Detect which cell encompasses the target text, then output its (X, Y) center coordinate. 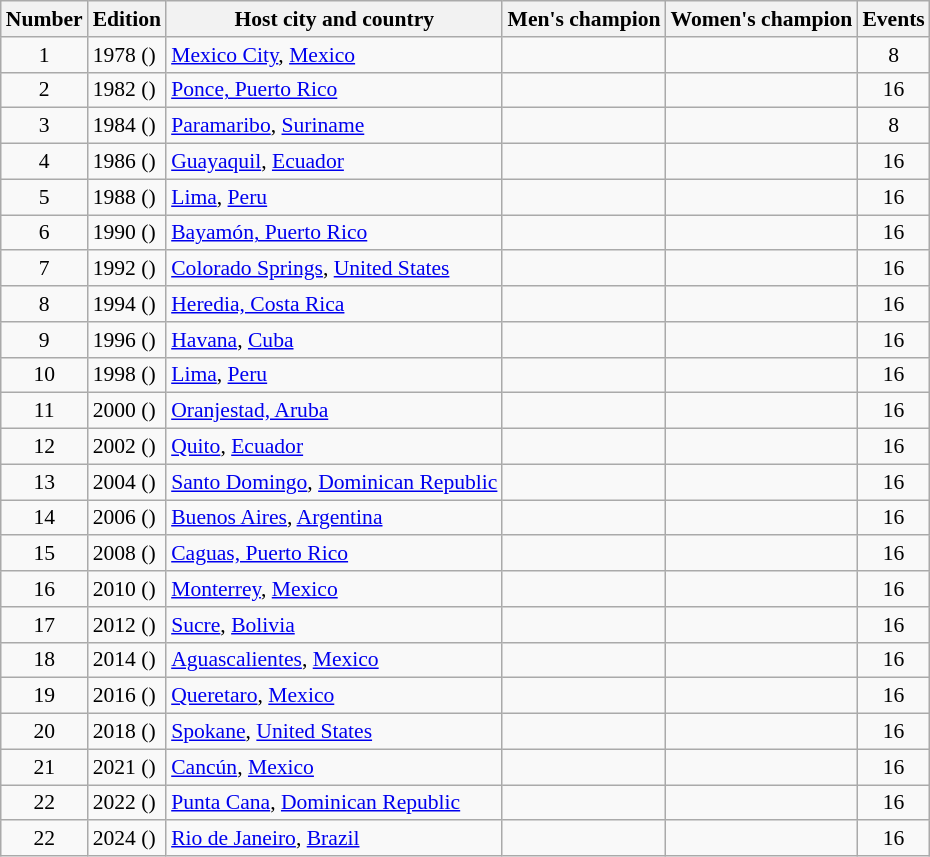
Aguascalientes, Mexico (334, 660)
Caguas, Puerto Rico (334, 554)
2014 () (128, 660)
Men's champion (584, 19)
2004 () (128, 482)
1990 () (128, 233)
Number (44, 19)
15 (44, 554)
Havana, Cuba (334, 340)
1986 () (128, 162)
14 (44, 518)
Punta Cana, Dominican Republic (334, 803)
Host city and country (334, 19)
2022 () (128, 803)
9 (44, 340)
Santo Domingo, Dominican Republic (334, 482)
1 (44, 55)
Buenos Aires, Argentina (334, 518)
13 (44, 482)
2000 () (128, 411)
Spokane, United States (334, 732)
2008 () (128, 554)
2024 () (128, 839)
4 (44, 162)
Paramaribo, Suriname (334, 126)
2018 () (128, 732)
1984 () (128, 126)
2006 () (128, 518)
2012 () (128, 625)
1982 () (128, 90)
1988 () (128, 197)
Colorado Springs, United States (334, 269)
10 (44, 375)
Mexico City, Mexico (334, 55)
12 (44, 447)
Heredia, Costa Rica (334, 304)
2002 () (128, 447)
3 (44, 126)
Oranjestad, Aruba (334, 411)
11 (44, 411)
2010 () (128, 589)
Ponce, Puerto Rico (334, 90)
1978 () (128, 55)
21 (44, 767)
18 (44, 660)
Quito, Ecuador (334, 447)
Monterrey, Mexico (334, 589)
5 (44, 197)
1996 () (128, 340)
Guayaquil, Ecuador (334, 162)
Women's champion (762, 19)
Queretaro, Mexico (334, 696)
1998 () (128, 375)
17 (44, 625)
2021 () (128, 767)
2 (44, 90)
1992 () (128, 269)
Rio de Janeiro, Brazil (334, 839)
2016 () (128, 696)
19 (44, 696)
1994 () (128, 304)
Bayamón, Puerto Rico (334, 233)
20 (44, 732)
Events (893, 19)
Cancún, Mexico (334, 767)
7 (44, 269)
Sucre, Bolivia (334, 625)
Edition (128, 19)
6 (44, 233)
